Return the (x, y) coordinate for the center point of the cell that contains the specified text.  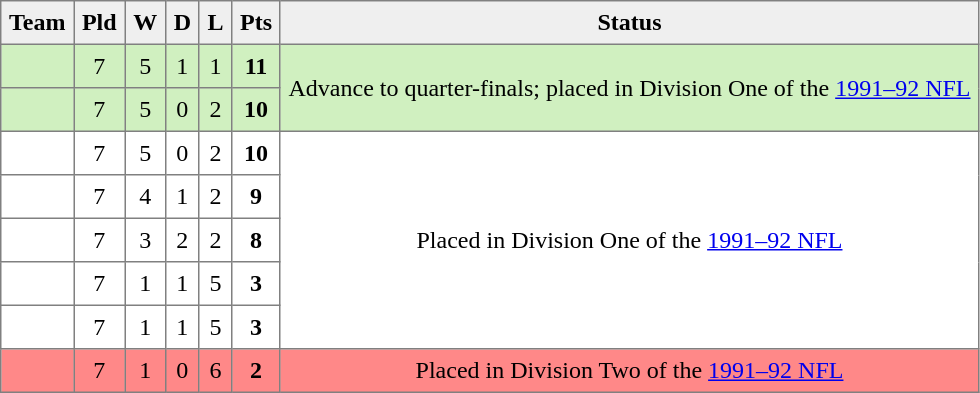
Placed in Division Two of the 1991–92 NFL (630, 371)
8 (256, 240)
6 (216, 371)
9 (256, 197)
4 (145, 197)
11 (256, 66)
L (216, 23)
Pld (100, 23)
Status (630, 23)
Advance to quarter-finals; placed in Division One of the 1991–92 NFL (630, 88)
Pts (256, 23)
Placed in Division One of the 1991–92 NFL (630, 240)
Team (38, 23)
D (182, 23)
W (145, 23)
